Find where the given text appears and provide that cell's center as (x, y) coordinate. 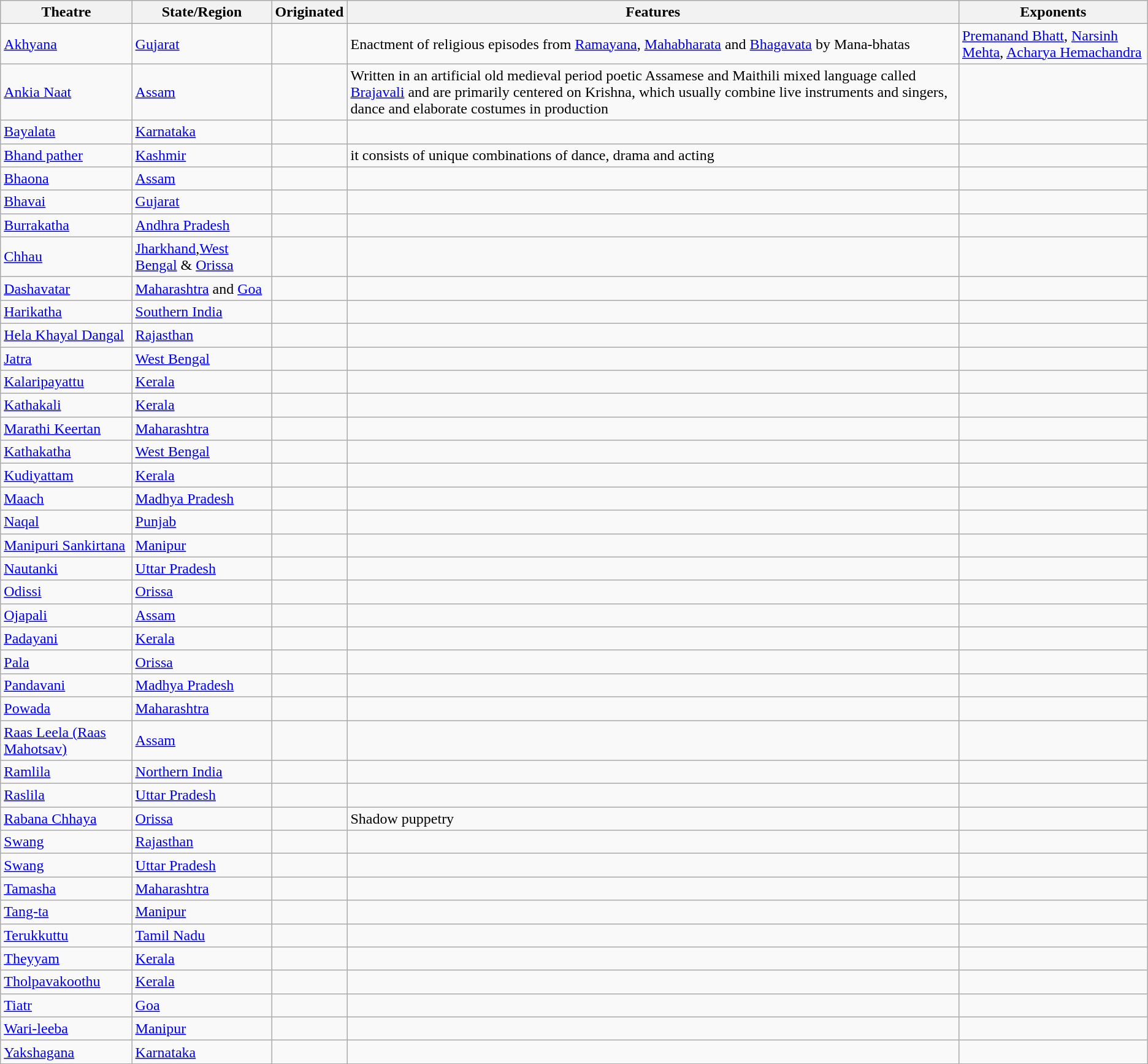
Jatra (66, 359)
Manipuri Sankirtana (66, 545)
Tamil Nadu (202, 935)
Jharkhand,West Bengal & Orissa (202, 256)
Enactment of religious episodes from Ramayana, Mahabharata and Bhagavata by Mana-bhatas (653, 44)
Punjab (202, 522)
Odissi (66, 592)
Theyyam (66, 959)
Ojapali (66, 615)
Bhavai (66, 202)
Padayani (66, 638)
Akhyana (66, 44)
Kudiyattam (66, 475)
Theatre (66, 12)
Raslila (66, 795)
Nautanki (66, 568)
Yakshagana (66, 1052)
Harikatha (66, 312)
Maach (66, 499)
Pala (66, 662)
Burrakatha (66, 225)
Kathakali (66, 405)
State/Region (202, 12)
Hela Khayal Dangal (66, 335)
Kathakatha (66, 452)
Pandavani (66, 685)
Kashmir (202, 155)
Ramlila (66, 772)
Bhand pather (66, 155)
Kalaripayattu (66, 382)
Bhaona (66, 178)
Bayalata (66, 132)
Features (653, 12)
Premanand Bhatt, Narsinh Mehta, Acharya Hemachandra (1053, 44)
Goa (202, 1005)
Maharashtra and Goa (202, 288)
Rabana Chhaya (66, 819)
Tamasha (66, 889)
Naqal (66, 522)
Tang-ta (66, 912)
Chhau (66, 256)
Raas Leela (Raas Mahotsav) (66, 740)
Exponents (1053, 12)
Powada (66, 708)
Marathi Keertan (66, 429)
it consists of unique combinations of dance, drama and acting (653, 155)
Dashavatar (66, 288)
Wari-leeba (66, 1028)
Ankia Naat (66, 92)
Tiatr (66, 1005)
Shadow puppetry (653, 819)
Terukkuttu (66, 935)
Andhra Pradesh (202, 225)
Tholpavakoothu (66, 982)
Northern India (202, 772)
Southern India (202, 312)
Originated (309, 12)
